Find where the given text appears and provide that cell's center as [X, Y] coordinate. 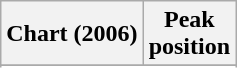
Peak position [189, 34]
Chart (2006) [72, 34]
